Locate the cell with the specified text and output its (X, Y) center coordinate. 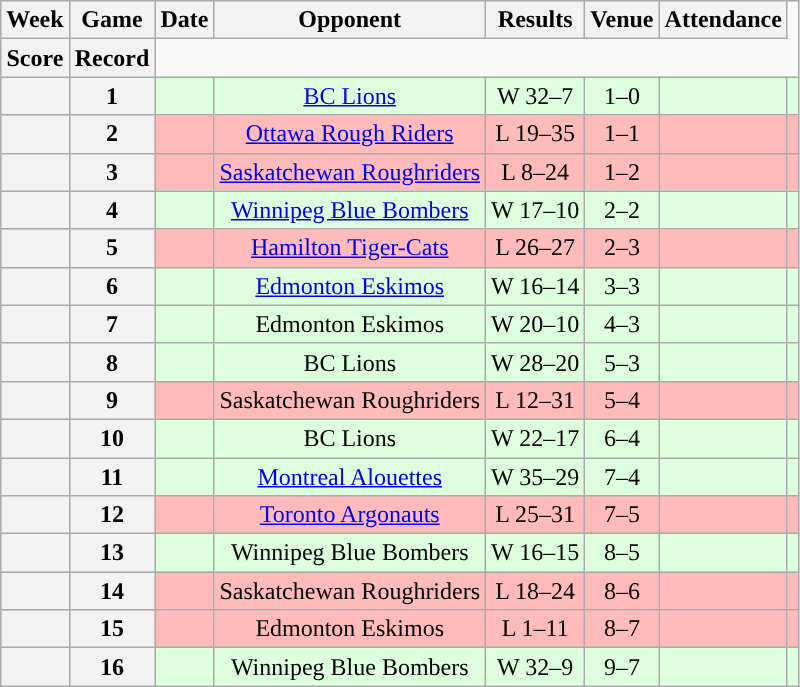
2 (112, 134)
Ottawa Rough Riders (350, 134)
4–3 (622, 324)
9–7 (622, 667)
13 (112, 553)
8 (112, 362)
Results (536, 20)
16 (112, 667)
14 (112, 591)
L 12–31 (536, 400)
W 16–14 (536, 286)
W 32–7 (536, 96)
5–3 (622, 362)
1–1 (622, 134)
L 19–35 (536, 134)
Date (184, 20)
2–3 (622, 248)
2–2 (622, 210)
Opponent (350, 20)
5–4 (622, 400)
W 17–10 (536, 210)
W 20–10 (536, 324)
7 (112, 324)
L 25–31 (536, 515)
Venue (622, 20)
3–3 (622, 286)
11 (112, 477)
Hamilton Tiger-Cats (350, 248)
W 22–17 (536, 438)
8–5 (622, 553)
9 (112, 400)
Record (112, 58)
Toronto Argonauts (350, 515)
1–2 (622, 172)
12 (112, 515)
4 (112, 210)
3 (112, 172)
15 (112, 629)
L 8–24 (536, 172)
7–5 (622, 515)
1 (112, 96)
10 (112, 438)
W 28–20 (536, 362)
W 16–15 (536, 553)
6 (112, 286)
L 26–27 (536, 248)
5 (112, 248)
1–0 (622, 96)
Game (112, 20)
7–4 (622, 477)
Week (35, 20)
8–6 (622, 591)
Montreal Alouettes (350, 477)
8–7 (622, 629)
W 35–29 (536, 477)
6–4 (622, 438)
W 32–9 (536, 667)
L 1–11 (536, 629)
Attendance (723, 20)
Score (35, 58)
L 18–24 (536, 591)
